Scan for the cell matching the given text and deliver its (X, Y) coordinate at center. 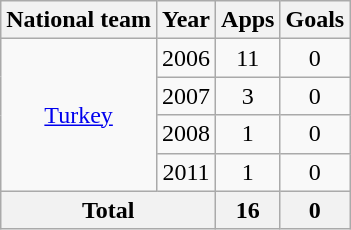
2007 (186, 96)
2008 (186, 134)
Turkey (79, 115)
National team (79, 20)
Total (108, 210)
16 (248, 210)
Year (186, 20)
2006 (186, 58)
3 (248, 96)
Goals (315, 20)
11 (248, 58)
Apps (248, 20)
2011 (186, 172)
